Identify which cell holds the provided text, then report its [x, y] central coordinate. 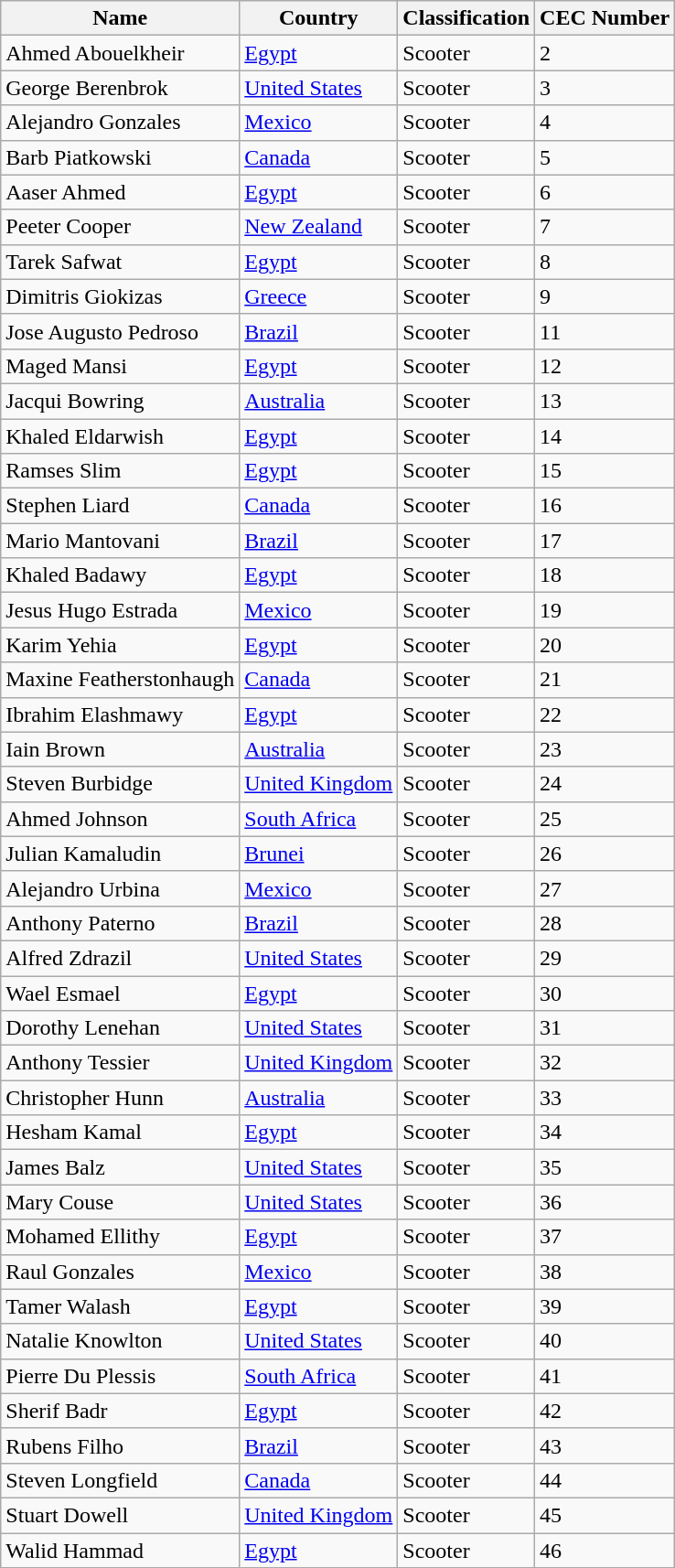
Ibrahim Elashmawy [121, 714]
Stephen Liard [121, 506]
New Zealand [318, 227]
39 [605, 1306]
Raul Gonzales [121, 1272]
11 [605, 331]
Tamer Walash [121, 1306]
12 [605, 366]
Country [318, 18]
Jose Augusto Pedroso [121, 331]
40 [605, 1341]
16 [605, 506]
33 [605, 1098]
George Berenbrok [121, 88]
Rubens Filho [121, 1445]
Khaled Eldarwish [121, 436]
38 [605, 1272]
42 [605, 1411]
43 [605, 1445]
29 [605, 958]
26 [605, 854]
CEC Number [605, 18]
Iain Brown [121, 749]
Stuart Dowell [121, 1515]
20 [605, 645]
17 [605, 541]
Ahmed Abouelkheir [121, 53]
Walid Hammad [121, 1551]
21 [605, 680]
Alejandro Gonzales [121, 123]
22 [605, 714]
3 [605, 88]
Name [121, 18]
Alejandro Urbina [121, 888]
18 [605, 575]
Wael Esmael [121, 993]
Mohamed Ellithy [121, 1237]
34 [605, 1133]
Anthony Tessier [121, 1063]
23 [605, 749]
32 [605, 1063]
Sherif Badr [121, 1411]
44 [605, 1480]
Karim Yehia [121, 645]
Tarek Safwat [121, 262]
45 [605, 1515]
9 [605, 296]
Steven Longfield [121, 1480]
36 [605, 1202]
Classification [466, 18]
6 [605, 192]
8 [605, 262]
Hesham Kamal [121, 1133]
31 [605, 1028]
13 [605, 401]
Brunei [318, 854]
4 [605, 123]
19 [605, 610]
Barb Piatkowski [121, 157]
Khaled Badawy [121, 575]
30 [605, 993]
Peeter Cooper [121, 227]
Greece [318, 296]
5 [605, 157]
2 [605, 53]
24 [605, 784]
28 [605, 923]
Maxine Featherstonhaugh [121, 680]
25 [605, 819]
27 [605, 888]
Jacqui Bowring [121, 401]
41 [605, 1376]
Mario Mantovani [121, 541]
Jesus Hugo Estrada [121, 610]
7 [605, 227]
Ramses Slim [121, 471]
Steven Burbidge [121, 784]
Mary Couse [121, 1202]
37 [605, 1237]
Natalie Knowlton [121, 1341]
35 [605, 1167]
Ahmed Johnson [121, 819]
Dorothy Lenehan [121, 1028]
James Balz [121, 1167]
Christopher Hunn [121, 1098]
Pierre Du Plessis [121, 1376]
Maged Mansi [121, 366]
Dimitris Giokizas [121, 296]
14 [605, 436]
46 [605, 1551]
Anthony Paterno [121, 923]
15 [605, 471]
Alfred Zdrazil [121, 958]
Julian Kamaludin [121, 854]
Aaser Ahmed [121, 192]
